Return the [x, y] coordinate for the center point of the cell that contains the specified text.  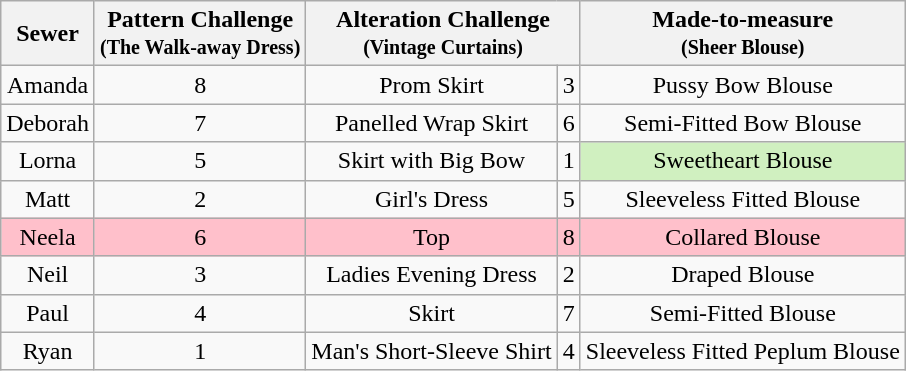
Collared Blouse [742, 237]
Semi-Fitted Bow Blouse [742, 123]
Man's Short-Sleeve Shirt [432, 351]
Girl's Dress [432, 199]
Sweetheart Blouse [742, 161]
Sewer [48, 34]
Lorna [48, 161]
Prom Skirt [432, 85]
Draped Blouse [742, 275]
Panelled Wrap Skirt [432, 123]
Pattern Challenge(The Walk-away Dress) [200, 34]
Semi-Fitted Blouse [742, 313]
Top [432, 237]
Made-to-measure(Sheer Blouse) [742, 34]
Ryan [48, 351]
Deborah [48, 123]
Skirt with Big Bow [432, 161]
Neil [48, 275]
Amanda [48, 85]
Ladies Evening Dress [432, 275]
Neela [48, 237]
Alteration Challenge(Vintage Curtains) [443, 34]
Sleeveless Fitted Blouse [742, 199]
Matt [48, 199]
Skirt [432, 313]
Sleeveless Fitted Peplum Blouse [742, 351]
Paul [48, 313]
Pussy Bow Blouse [742, 85]
